Capture the cell that displays the provided text and extract its (x, y) central coordinate. 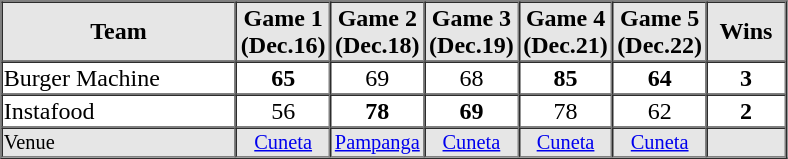
56 (283, 110)
Venue (118, 143)
65 (283, 78)
Burger Machine (118, 78)
85 (565, 78)
62 (660, 110)
Game 5 (Dec.22) (660, 32)
Game 3 (Dec.19) (471, 32)
Game 2 (Dec.18) (377, 32)
3 (746, 78)
Wins (746, 32)
2 (746, 110)
Team (118, 32)
Instafood (118, 110)
64 (660, 78)
Game 4 (Dec.21) (565, 32)
68 (471, 78)
Game 1 (Dec.16) (283, 32)
Pampanga (377, 143)
